Pinpoint the cell where the given text exists, returning its [X, Y] midpoint coordinate. 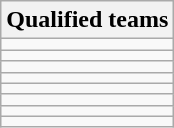
Qualified teams [88, 20]
